Provide the [X, Y] coordinate of the cell's center where the given text is located.  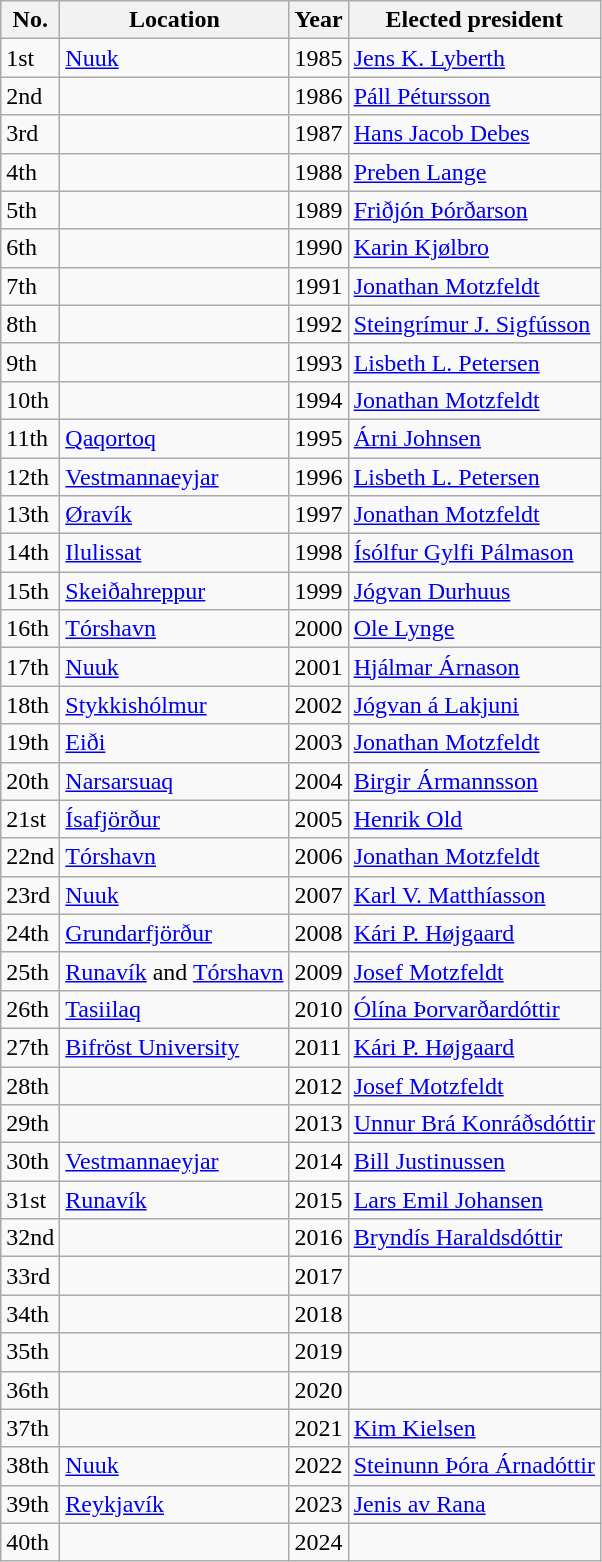
Birgir Ármannsson [474, 781]
Runavík and Tórshavn [174, 971]
1997 [318, 515]
2001 [318, 667]
Jens K. Lyberth [474, 58]
1991 [318, 286]
2008 [318, 933]
32nd [30, 1238]
Lars Emil Johansen [474, 1200]
2003 [318, 743]
8th [30, 324]
2000 [318, 629]
2022 [318, 1466]
29th [30, 1124]
Ólína Þorvarðardóttir [474, 1009]
Runavík [174, 1200]
Hjálmar Árnason [474, 667]
2010 [318, 1009]
2009 [318, 971]
2002 [318, 705]
2017 [318, 1276]
Friðjón Þórðarson [474, 210]
22nd [30, 857]
Henrik Old [474, 819]
17th [30, 667]
21st [30, 819]
Stykkishólmur [174, 705]
Páll Pétursson [474, 96]
38th [30, 1466]
Preben Lange [474, 172]
10th [30, 400]
27th [30, 1047]
5th [30, 210]
Bill Justinussen [474, 1162]
2005 [318, 819]
35th [30, 1352]
16th [30, 629]
Unnur Brá Konráðsdóttir [474, 1124]
1994 [318, 400]
1989 [318, 210]
1987 [318, 134]
Narsarsuaq [174, 781]
2nd [30, 96]
Karin Kjølbro [474, 248]
14th [30, 553]
1985 [318, 58]
Hans Jacob Debes [474, 134]
2004 [318, 781]
3rd [30, 134]
37th [30, 1428]
Elected president [474, 20]
2012 [318, 1085]
2006 [318, 857]
Ole Lynge [474, 629]
2020 [318, 1390]
Steingrímur J. Sigfússon [474, 324]
2019 [318, 1352]
Øravík [174, 515]
6th [30, 248]
Karl V. Matthíasson [474, 895]
Árni Johnsen [474, 438]
Ilulissat [174, 553]
39th [30, 1504]
Eiði [174, 743]
2024 [318, 1542]
2007 [318, 895]
36th [30, 1390]
2016 [318, 1238]
11th [30, 438]
1993 [318, 362]
1996 [318, 477]
2018 [318, 1314]
15th [30, 591]
Year [318, 20]
Jógvan á Lakjuni [474, 705]
24th [30, 933]
Tasiilaq [174, 1009]
25th [30, 971]
34th [30, 1314]
Reykjavík [174, 1504]
28th [30, 1085]
1990 [318, 248]
1986 [318, 96]
Grundarfjörður [174, 933]
23rd [30, 895]
33rd [30, 1276]
2014 [318, 1162]
9th [30, 362]
12th [30, 477]
Ísafjörður [174, 819]
30th [30, 1162]
40th [30, 1542]
1992 [318, 324]
2015 [318, 1200]
1999 [318, 591]
26th [30, 1009]
Kim Kielsen [474, 1428]
Location [174, 20]
7th [30, 286]
13th [30, 515]
1995 [318, 438]
Skeiðahreppur [174, 591]
Jenis av Rana [474, 1504]
Bryndís Haraldsdóttir [474, 1238]
2021 [318, 1428]
2011 [318, 1047]
Steinunn Þóra Árnadóttir [474, 1466]
Qaqortoq [174, 438]
Bifröst University [174, 1047]
31st [30, 1200]
Jógvan Durhuus [474, 591]
19th [30, 743]
1988 [318, 172]
2013 [318, 1124]
1st [30, 58]
Ísólfur Gylfi Pálmason [474, 553]
4th [30, 172]
No. [30, 20]
2023 [318, 1504]
1998 [318, 553]
18th [30, 705]
20th [30, 781]
